Scan for the cell matching the given text and deliver its (X, Y) coordinate at center. 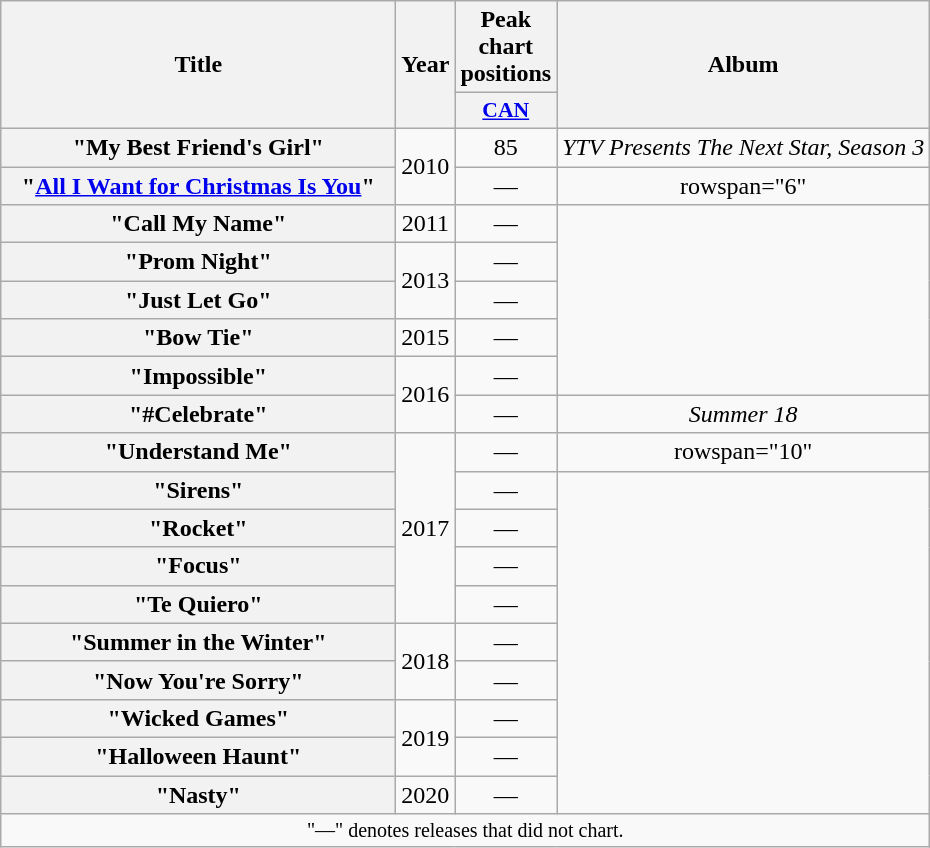
"Nasty" (198, 795)
"Halloween Haunt" (198, 756)
YTV Presents The Next Star, Season 3 (744, 147)
"—" denotes releases that did not chart. (466, 830)
"All I Want for Christmas Is You" (198, 185)
Summer 18 (744, 414)
"Now You're Sorry" (198, 680)
"Just Let Go" (198, 300)
"Prom Night" (198, 262)
"My Best Friend's Girl" (198, 147)
2019 (426, 737)
2016 (426, 395)
Peak chart positions (506, 47)
"Understand Me" (198, 452)
rowspan="6" (744, 185)
2018 (426, 661)
Year (426, 65)
"Rocket" (198, 528)
2011 (426, 224)
Title (198, 65)
"Focus" (198, 566)
85 (506, 147)
"Call My Name" (198, 224)
2017 (426, 528)
"Bow Tie" (198, 338)
2010 (426, 166)
2020 (426, 795)
2013 (426, 281)
"Te Quiero" (198, 604)
CAN (506, 111)
"Impossible" (198, 376)
"Summer in the Winter" (198, 642)
Album (744, 65)
"Sirens" (198, 490)
"Wicked Games" (198, 718)
2015 (426, 338)
"#Celebrate" (198, 414)
rowspan="10" (744, 452)
